Identify which cell holds the provided text, then report its [x, y] central coordinate. 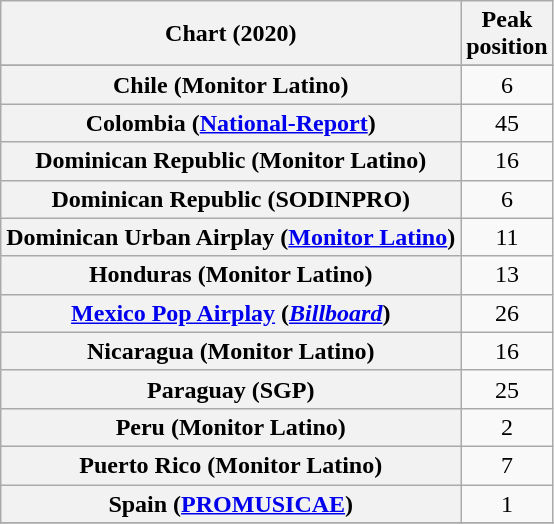
Dominican Republic (SODINPRO) [231, 199]
Mexico Pop Airplay (Billboard) [231, 313]
Chile (Monitor Latino) [231, 85]
Puerto Rico (Monitor Latino) [231, 465]
1 [507, 503]
13 [507, 275]
Colombia (National-Report) [231, 123]
Peru (Monitor Latino) [231, 427]
7 [507, 465]
26 [507, 313]
45 [507, 123]
Dominican Urban Airplay (Monitor Latino) [231, 237]
Honduras (Monitor Latino) [231, 275]
Dominican Republic (Monitor Latino) [231, 161]
Paraguay (SGP) [231, 389]
Peakposition [507, 34]
2 [507, 427]
Spain (PROMUSICAE) [231, 503]
Nicaragua (Monitor Latino) [231, 351]
Chart (2020) [231, 34]
11 [507, 237]
25 [507, 389]
